From the cell containing the given text, extract its center point as (X, Y) coordinate. 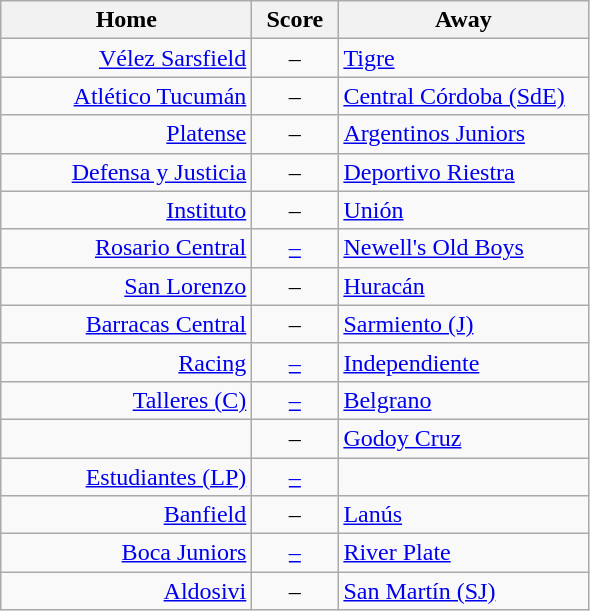
Score (295, 20)
Banfield (126, 515)
Argentinos Juniors (464, 134)
Atlético Tucumán (126, 96)
Racing (126, 362)
Huracán (464, 286)
San Martín (SJ) (464, 591)
Central Córdoba (SdE) (464, 96)
Boca Juniors (126, 553)
Tigre (464, 58)
Rosario Central (126, 248)
Instituto (126, 210)
Independiente (464, 362)
Sarmiento (J) (464, 324)
Away (464, 20)
Newell's Old Boys (464, 248)
Godoy Cruz (464, 438)
Lanús (464, 515)
River Plate (464, 553)
Home (126, 20)
Aldosivi (126, 591)
Belgrano (464, 400)
Defensa y Justicia (126, 172)
Platense (126, 134)
Unión (464, 210)
Deportivo Riestra (464, 172)
Vélez Sarsfield (126, 58)
Estudiantes (LP) (126, 477)
San Lorenzo (126, 286)
Barracas Central (126, 324)
Talleres (C) (126, 400)
